Return [x, y] of the center of cell containing provided text 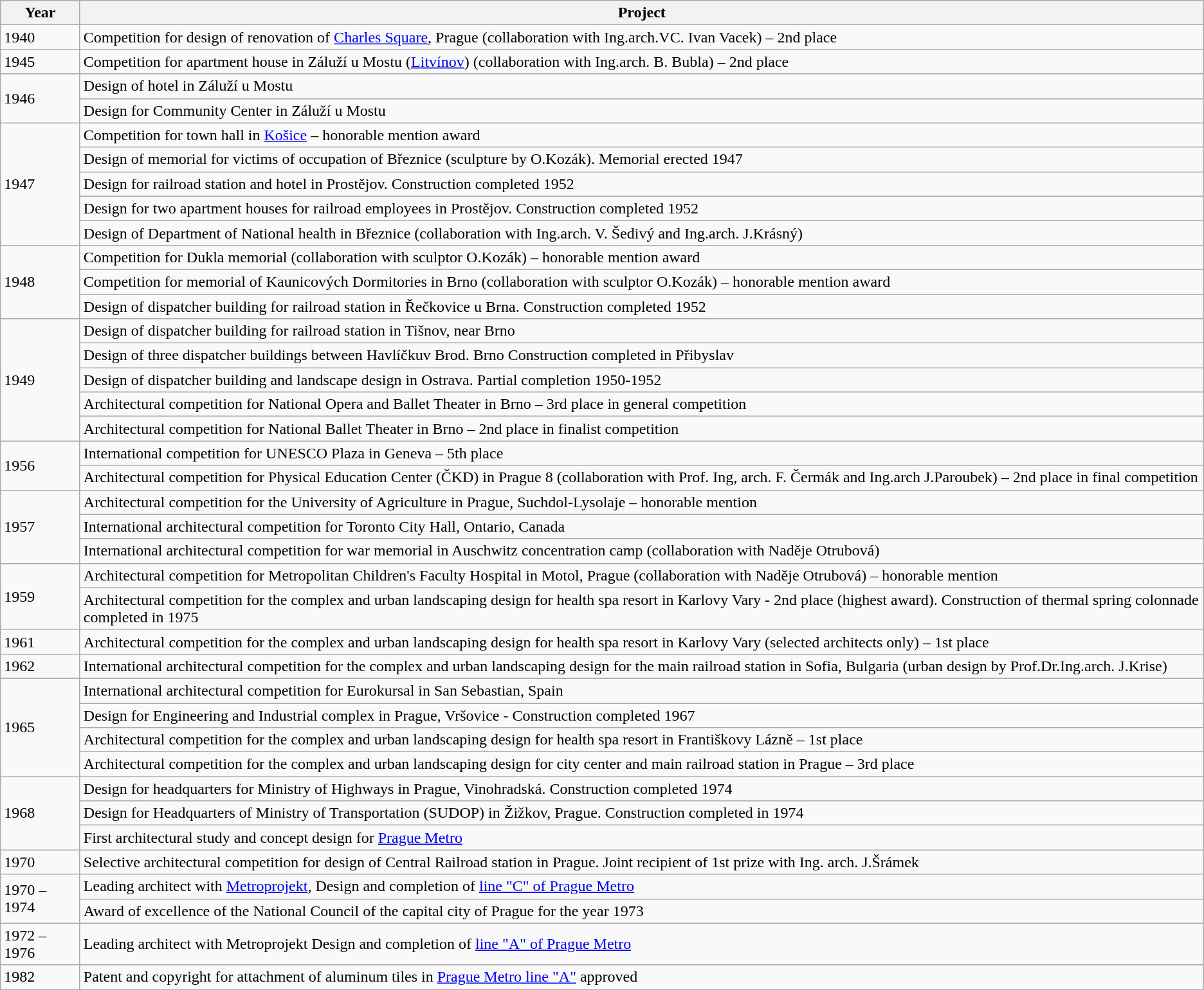
Design for railroad station and hotel in Prostějov. Construction completed 1952 [642, 184]
Design of memorial for victims of occupation of Březnice (sculpture by O.Kozák). Memorial erected 1947 [642, 159]
Architectural competition for Metropolitan Children's Faculty Hospital in Motol, Prague (collaboration with Naděje Otrubová) – honorable mention [642, 575]
Design for headquarters for Ministry of Highways in Prague, Vinohradská. Construction completed 1974 [642, 789]
Year [41, 13]
Competition for memorial of Kaunicových Dormitories in Brno (collaboration with sculptor O.Kozák) – honorable mention award [642, 282]
1970 [41, 862]
1947 [41, 184]
First architectural study and concept design for Prague Metro [642, 838]
Design for Engineering and Industrial complex in Prague, Vršovice - Construction completed 1967 [642, 715]
Design of dispatcher building and landscape design in Ostrava. Partial completion 1950-1952 [642, 380]
Competition for Dukla memorial (collaboration with sculptor O.Kozák) – honorable mention award [642, 257]
1956 [41, 465]
Design for two apartment houses for railroad employees in Prostějov. Construction completed 1952 [642, 208]
1968 [41, 813]
1962 [41, 666]
1970 – 1974 [41, 899]
Award of excellence of the National Council of the capital city of Prague for the year 1973 [642, 911]
1945 [41, 62]
Project [642, 13]
Leading architect with Metroprojekt Design and completion of line "A" of Prague Metro [642, 944]
1940 [41, 37]
Architectural competition for the complex and urban landscaping design for health spa resort in Františkovy Lázně – 1st place [642, 740]
1982 [41, 977]
Design for Headquarters of Ministry of Transportation (SUDOP) in Žižkov, Prague. Construction completed in 1974 [642, 813]
Architectural competition for National Ballet Theater in Brno – 2nd place in finalist competition [642, 429]
Design of dispatcher building for railroad station in Řečkovice u Brna. Construction completed 1952 [642, 307]
1949 [41, 380]
1957 [41, 526]
1972 – 1976 [41, 944]
Architectural competition for National Opera and Ballet Theater in Brno – 3rd place in general competition [642, 404]
Design of Department of National health in Březnice (collaboration with Ing.arch. V. Šedivý and Ing.arch. J.Krásný) [642, 233]
Leading architect with Metroprojekt, Design and completion of line "C" of Prague Metro [642, 887]
1959 [41, 597]
Design for Community Center in Záluží u Mostu [642, 111]
Competition for apartment house in Záluží u Mostu (Litvínov) (collaboration with Ing.arch. B. Bubla) – 2nd place [642, 62]
Design of dispatcher building for railroad station in Tišnov, near Brno [642, 331]
Patent and copyright for attachment of aluminum tiles in Prague Metro line "A" approved [642, 977]
International architectural competition for war memorial in Auschwitz concentration camp (collaboration with Naděje Otrubová) [642, 551]
International competition for UNESCO Plaza in Geneva – 5th place [642, 453]
Architectural competition for the complex and urban landscaping design for city center and main railroad station in Prague – 3rd place [642, 764]
Design of hotel in Záluží u Mostu [642, 86]
1965 [41, 727]
International architectural competition for Eurokursal in San Sebastian, Spain [642, 690]
Competition for design of renovation of Charles Square, Prague (collaboration with Ing.arch.VC. Ivan Vacek) – 2nd place [642, 37]
Architectural competition for the complex and urban landscaping design for health spa resort in Karlovy Vary (selected architects only) – 1st place [642, 642]
1948 [41, 282]
1946 [41, 98]
International architectural competition for Toronto City Hall, Ontario, Canada [642, 526]
Competition for town hall in Košice – honorable mention award [642, 135]
Design of three dispatcher buildings between Havlíčkuv Brod. Brno Construction completed in Přibyslav [642, 355]
Architectural competition for the University of Agriculture in Prague, Suchdol-Lysolaje – honorable mention [642, 502]
Selective architectural competition for design of Central Railroad station in Prague. Joint recipient of 1st prize with Ing. arch. J.Šrámek [642, 862]
1961 [41, 642]
